Scan for the cell matching the given text and deliver its [X, Y] coordinate at center. 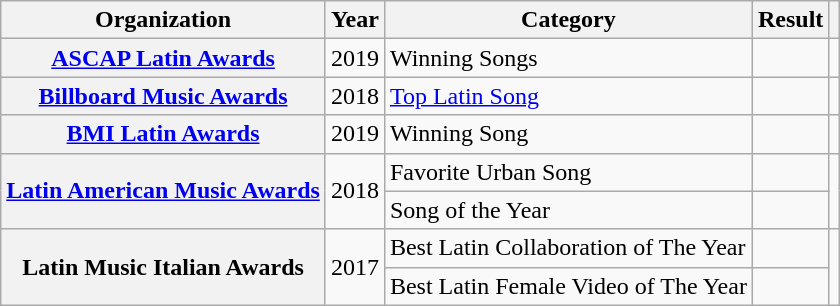
Winning Songs [568, 58]
Billboard Music Awards [164, 96]
Latin Music Italian Awards [164, 267]
Song of the Year [568, 210]
Best Latin Female Video of The Year [568, 286]
ASCAP Latin Awards [164, 58]
Best Latin Collaboration of The Year [568, 248]
Year [354, 20]
Top Latin Song [568, 96]
Result [790, 20]
Category [568, 20]
2017 [354, 267]
Favorite Urban Song [568, 172]
Organization [164, 20]
Winning Song [568, 134]
Latin American Music Awards [164, 191]
BMI Latin Awards [164, 134]
